Extract the (X, Y) coordinate from the center of the cell holding the provided text.  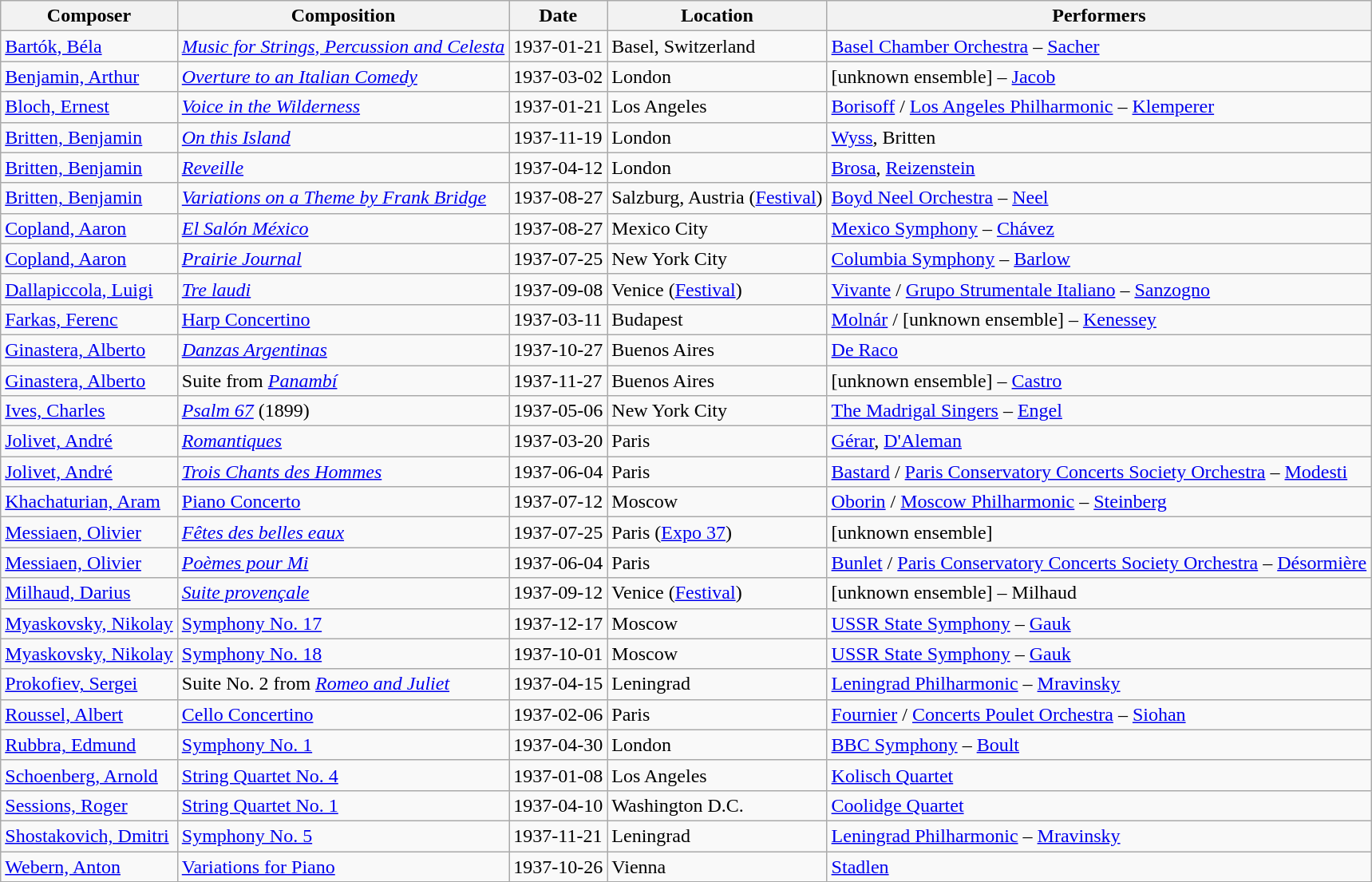
1937-01-08 (559, 775)
Composer (89, 16)
Harp Concertino (343, 319)
1937-07-12 (559, 502)
Stadlen (1099, 866)
Romantiques (343, 441)
Voice in the Wilderness (343, 107)
Milhaud, Darius (89, 593)
Suite from Panambí (343, 381)
Salzburg, Austria (Festival) (717, 198)
El Salón México (343, 228)
Cello Concertino (343, 714)
String Quartet No. 4 (343, 775)
String Quartet No. 1 (343, 805)
Vivante / Grupo Strumentale Italiano – Sanzogno (1099, 289)
Suite No. 2 from Romeo and Juliet (343, 684)
Symphony No. 1 (343, 745)
Fêtes des belles eaux (343, 532)
Piano Concerto (343, 502)
1937-03-02 (559, 77)
Symphony No. 18 (343, 654)
Mexico City (717, 228)
Basel Chamber Orchestra – Sacher (1099, 46)
Bastard / Paris Conservatory Concerts Society Orchestra – Modesti (1099, 472)
Ives, Charles (89, 411)
Danzas Argentinas (343, 350)
[unknown ensemble] (1099, 532)
Columbia Symphony – Barlow (1099, 259)
Oborin / Moscow Philharmonic – Steinberg (1099, 502)
[unknown ensemble] – Jacob (1099, 77)
1937-05-06 (559, 411)
Fournier / Concerts Poulet Orchestra – Siohan (1099, 714)
Rubbra, Edmund (89, 745)
Paris (Expo 37) (717, 532)
1937-02-06 (559, 714)
Webern, Anton (89, 866)
Music for Strings, Percussion and Celesta (343, 46)
Khachaturian, Aram (89, 502)
Bloch, Ernest (89, 107)
Overture to an Italian Comedy (343, 77)
On this Island (343, 137)
[unknown ensemble] – Castro (1099, 381)
Shostakovich, Dmitri (89, 836)
1937-10-27 (559, 350)
Dallapiccola, Luigi (89, 289)
Budapest (717, 319)
Trois Chants des Hommes (343, 472)
Schoenberg, Arnold (89, 775)
Tre laudi (343, 289)
Psalm 67 (1899) (343, 411)
Washington D.C. (717, 805)
[unknown ensemble] – Milhaud (1099, 593)
Symphony No. 17 (343, 623)
1937-12-17 (559, 623)
Location (717, 16)
Variations on a Theme by Frank Bridge (343, 198)
Composition (343, 16)
Basel, Switzerland (717, 46)
Roussel, Albert (89, 714)
1937-03-11 (559, 319)
Reveille (343, 168)
Boyd Neel Orchestra – Neel (1099, 198)
Symphony No. 5 (343, 836)
Performers (1099, 16)
BBC Symphony – Boult (1099, 745)
Variations for Piano (343, 866)
Prokofiev, Sergei (89, 684)
Poèmes pour Mi (343, 563)
The Madrigal Singers – Engel (1099, 411)
1937-11-27 (559, 381)
1937-04-15 (559, 684)
1937-09-08 (559, 289)
1937-10-01 (559, 654)
Coolidge Quartet (1099, 805)
Borisoff / Los Angeles Philharmonic – Klemperer (1099, 107)
1937-04-12 (559, 168)
1937-10-26 (559, 866)
Vienna (717, 866)
Brosa, Reizenstein (1099, 168)
Mexico Symphony – Chávez (1099, 228)
1937-04-10 (559, 805)
Benjamin, Arthur (89, 77)
Molnár / [unknown ensemble] – Kenessey (1099, 319)
Kolisch Quartet (1099, 775)
Wyss, Britten (1099, 137)
1937-11-19 (559, 137)
Gérar, D'Aleman (1099, 441)
De Raco (1099, 350)
1937-09-12 (559, 593)
Suite provençale (343, 593)
Bartók, Béla (89, 46)
1937-04-30 (559, 745)
Farkas, Ferenc (89, 319)
Sessions, Roger (89, 805)
1937-11-21 (559, 836)
Prairie Journal (343, 259)
Bunlet / Paris Conservatory Concerts Society Orchestra – Désormière (1099, 563)
Date (559, 16)
1937-03-20 (559, 441)
